Return the (X, Y) coordinate for the center point of the cell that contains the specified text.  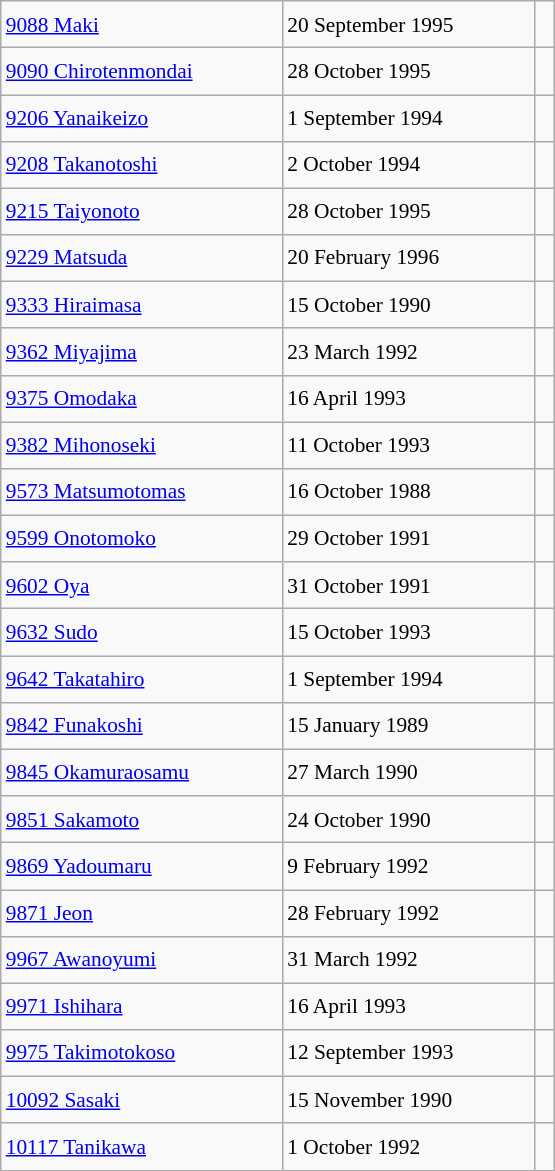
9573 Matsumotomas (142, 492)
9967 Awanoyumi (142, 960)
9975 Takimotokoso (142, 1054)
9 February 1992 (408, 866)
20 February 1996 (408, 258)
10092 Sasaki (142, 1100)
9642 Takatahiro (142, 680)
23 March 1992 (408, 352)
9842 Funakoshi (142, 726)
9382 Mihonoseki (142, 446)
9333 Hiraimasa (142, 306)
11 October 1993 (408, 446)
27 March 1990 (408, 772)
1 October 1992 (408, 1146)
16 October 1988 (408, 492)
12 September 1993 (408, 1054)
15 October 1993 (408, 632)
15 November 1990 (408, 1100)
9869 Yadoumaru (142, 866)
9851 Sakamoto (142, 820)
9206 Yanaikeizo (142, 118)
15 January 1989 (408, 726)
9088 Maki (142, 24)
9599 Onotomoko (142, 538)
9362 Miyajima (142, 352)
9090 Chirotenmondai (142, 72)
31 October 1991 (408, 586)
29 October 1991 (408, 538)
9971 Ishihara (142, 1006)
9375 Omodaka (142, 398)
9208 Takanotoshi (142, 164)
20 September 1995 (408, 24)
9215 Taiyonoto (142, 212)
9871 Jeon (142, 914)
9632 Sudo (142, 632)
24 October 1990 (408, 820)
9845 Okamuraosamu (142, 772)
9602 Oya (142, 586)
28 February 1992 (408, 914)
31 March 1992 (408, 960)
9229 Matsuda (142, 258)
10117 Tanikawa (142, 1146)
15 October 1990 (408, 306)
2 October 1994 (408, 164)
